Output the (X, Y) coordinate of the center of the cell containing the given text.  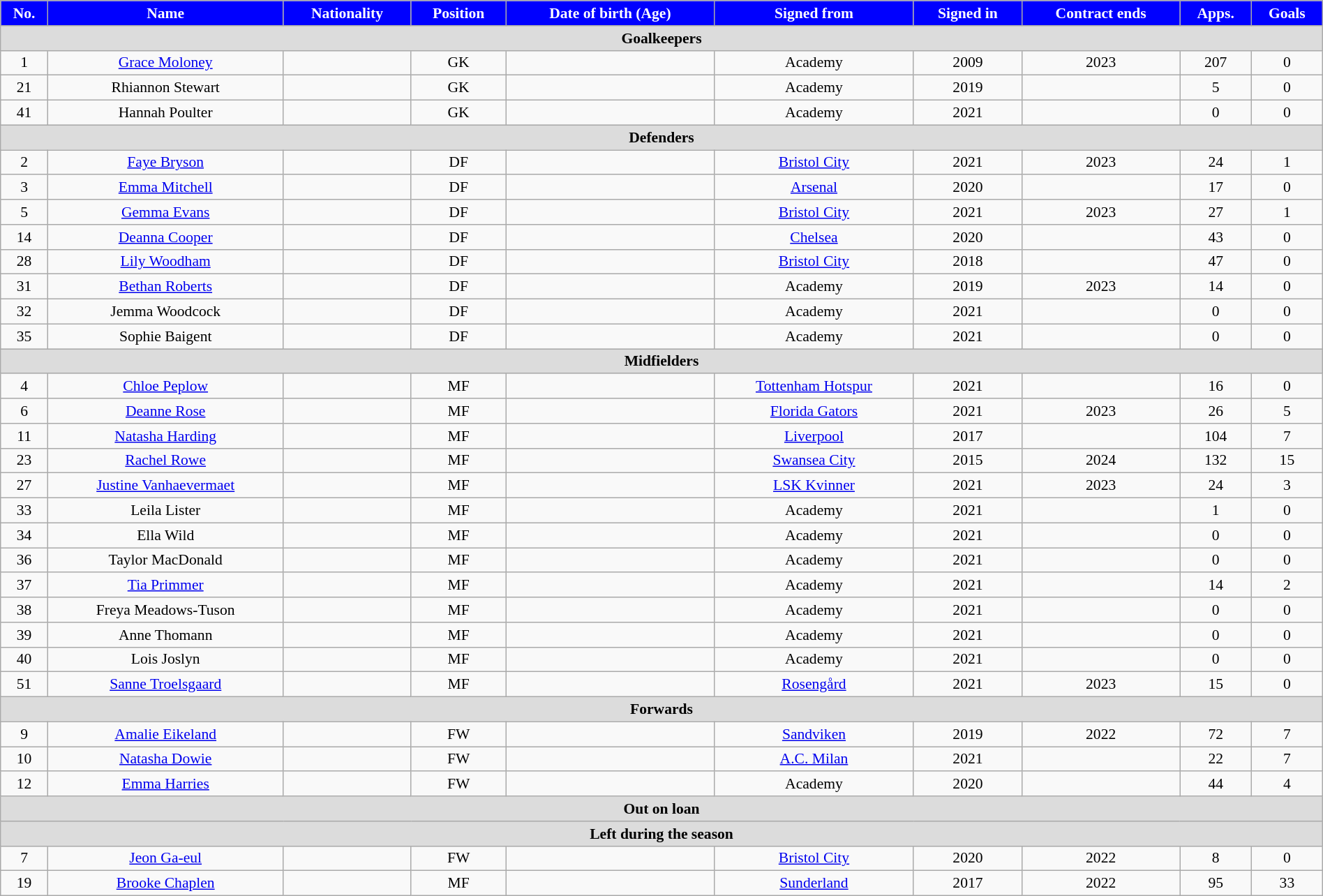
39 (24, 635)
10 (24, 759)
11 (24, 436)
Jeon Ga-eul (165, 858)
Arsenal (814, 188)
47 (1216, 262)
Nationality (347, 13)
Signed in (967, 13)
28 (24, 262)
Faye Bryson (165, 163)
19 (24, 883)
22 (1216, 759)
36 (24, 560)
Rhiannon Stewart (165, 88)
Signed from (814, 13)
Emma Harries (165, 784)
26 (1216, 411)
Anne Thomann (165, 635)
Left during the season (661, 834)
Rachel Rowe (165, 461)
Date of birth (Age) (610, 13)
Leila Lister (165, 511)
Liverpool (814, 436)
41 (24, 113)
Jemma Woodcock (165, 312)
6 (24, 411)
Deanna Cooper (165, 237)
17 (1216, 188)
21 (24, 88)
LSK Kvinner (814, 486)
Contract ends (1100, 13)
Out on loan (661, 809)
Goalkeepers (661, 38)
Midfielders (661, 361)
Goals (1287, 13)
12 (24, 784)
Ella Wild (165, 535)
Sanne Troelsgaard (165, 685)
2018 (967, 262)
Justine Vanhaevermaet (165, 486)
40 (24, 659)
37 (24, 585)
2015 (967, 461)
Forwards (661, 710)
Lois Joslyn (165, 659)
Swansea City (814, 461)
Brooke Chaplen (165, 883)
35 (24, 336)
A.C. Milan (814, 759)
Sunderland (814, 883)
Chloe Peplow (165, 387)
Tia Primmer (165, 585)
43 (1216, 237)
Amalie Eikeland (165, 734)
104 (1216, 436)
38 (24, 610)
Hannah Poulter (165, 113)
Defenders (661, 137)
Apps. (1216, 13)
31 (24, 287)
Sandviken (814, 734)
Freya Meadows-Tuson (165, 610)
2009 (967, 63)
16 (1216, 387)
2024 (1100, 461)
Natasha Harding (165, 436)
Natasha Dowie (165, 759)
34 (24, 535)
Rosengård (814, 685)
Emma Mitchell (165, 188)
No. (24, 13)
132 (1216, 461)
Bethan Roberts (165, 287)
Sophie Baigent (165, 336)
Taylor MacDonald (165, 560)
Tottenham Hotspur (814, 387)
8 (1216, 858)
32 (24, 312)
Lily Woodham (165, 262)
9 (24, 734)
Chelsea (814, 237)
23 (24, 461)
Florida Gators (814, 411)
Gemma Evans (165, 212)
Deanne Rose (165, 411)
44 (1216, 784)
207 (1216, 63)
Name (165, 13)
Position (458, 13)
Grace Moloney (165, 63)
51 (24, 685)
72 (1216, 734)
95 (1216, 883)
